Scan for the cell matching the given text and deliver its [X, Y] coordinate at center. 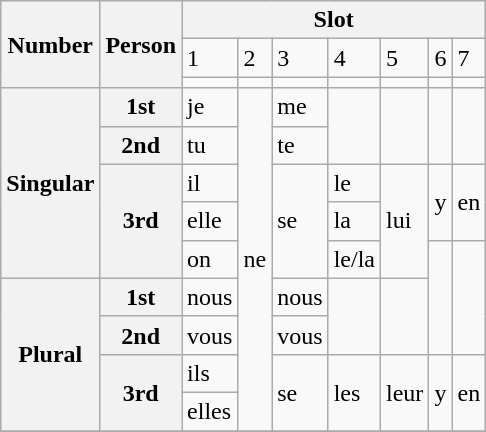
3 [300, 58]
ne [255, 260]
les [354, 392]
je [210, 107]
Singular [50, 183]
le/la [354, 259]
elles [210, 411]
7 [469, 58]
Plural [50, 354]
Person [141, 44]
2 [255, 58]
il [210, 183]
4 [354, 58]
lui [405, 221]
on [210, 259]
le [354, 183]
elle [210, 221]
ils [210, 373]
tu [210, 145]
la [354, 221]
1 [210, 58]
5 [405, 58]
me [300, 107]
Number [50, 44]
te [300, 145]
6 [440, 58]
leur [405, 392]
Slot [334, 20]
